Output the [x, y] coordinate of the center of the cell containing the given text.  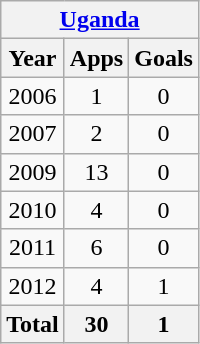
30 [96, 324]
Total [33, 324]
2010 [33, 210]
2007 [33, 134]
6 [96, 248]
Year [33, 58]
Apps [96, 58]
Goals [164, 58]
Uganda [100, 20]
2009 [33, 172]
2012 [33, 286]
2006 [33, 96]
13 [96, 172]
2 [96, 134]
2011 [33, 248]
